Determine the [X, Y] coordinate at the center of the cell enclosing the given text.  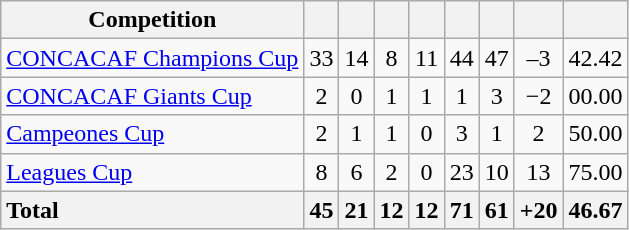
+20 [538, 210]
00.00 [596, 96]
23 [462, 172]
13 [538, 172]
42.42 [596, 58]
11 [426, 58]
71 [462, 210]
44 [462, 58]
Total [152, 210]
14 [356, 58]
CONCACAF Champions Cup [152, 58]
61 [496, 210]
50.00 [596, 134]
45 [322, 210]
21 [356, 210]
Competition [152, 20]
46.67 [596, 210]
75.00 [596, 172]
Campeones Cup [152, 134]
CONCACAF Giants Cup [152, 96]
−2 [538, 96]
33 [322, 58]
–3 [538, 58]
10 [496, 172]
6 [356, 172]
47 [496, 58]
Leagues Cup [152, 172]
